Search for the cell housing the specified text and yield its [X, Y] center coordinate. 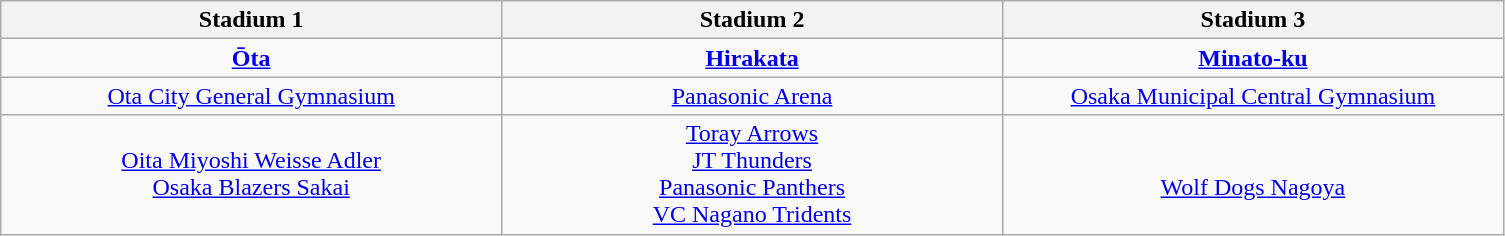
Oita Miyoshi Weisse AdlerOsaka Blazers Sakai [252, 174]
Hirakata [752, 58]
Wolf Dogs Nagoya [1252, 174]
Ota City General Gymnasium [252, 96]
Osaka Municipal Central Gymnasium [1252, 96]
Stadium 3 [1252, 20]
Toray ArrowsJT ThundersPanasonic PanthersVC Nagano Tridents [752, 174]
Panasonic Arena [752, 96]
Stadium 2 [752, 20]
Minato-ku [1252, 58]
Stadium 1 [252, 20]
Ōta [252, 58]
